Capture the cell that displays the provided text and extract its [x, y] central coordinate. 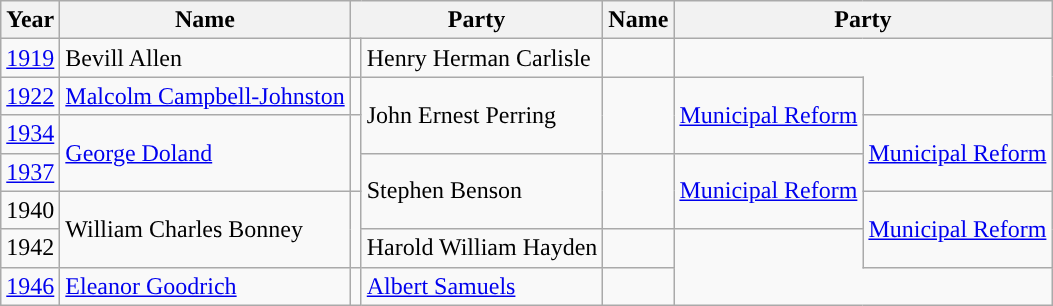
Harold William Hayden [482, 248]
William Charles Bonney [205, 229]
1940 [30, 210]
Albert Samuels [482, 286]
1937 [30, 172]
1934 [30, 134]
Year [30, 20]
George Doland [205, 153]
John Ernest Perring [482, 115]
Henry Herman Carlisle [482, 58]
Eleanor Goodrich [205, 286]
1942 [30, 248]
1946 [30, 286]
Bevill Allen [205, 58]
1919 [30, 58]
Malcolm Campbell-Johnston [205, 96]
1922 [30, 96]
Stephen Benson [482, 191]
